Scan for the cell matching the given text and deliver its (x, y) coordinate at center. 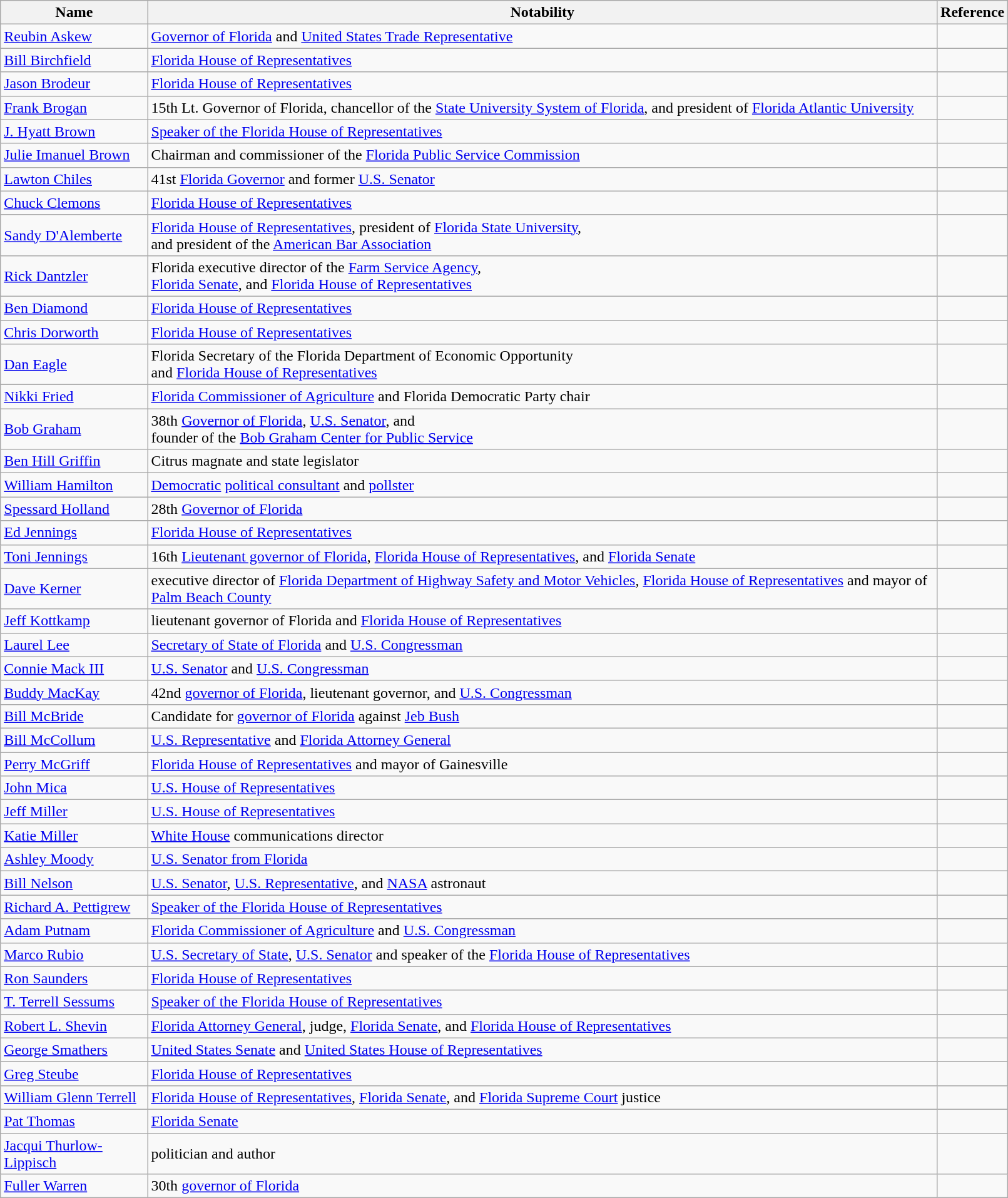
U.S. Senator from Florida (542, 859)
Adam Putnam (74, 931)
Perry McGriff (74, 764)
Florida Commissioner of Agriculture and Florida Democratic Party chair (542, 397)
Bill Nelson (74, 883)
William Glenn Terrell (74, 1097)
Richard A. Pettigrew (74, 907)
Florida House of Representatives, president of Florida State University,and president of the American Bar Association (542, 235)
Robert L. Shevin (74, 1026)
Julie Imanuel Brown (74, 155)
Chris Dorworth (74, 332)
Dan Eagle (74, 364)
Marco Rubio (74, 955)
Fuller Warren (74, 1186)
Secretary of State of Florida and U.S. Congressman (542, 645)
Florida executive director of the Farm Service Agency,Florida Senate, and Florida House of Representatives (542, 275)
Reference (972, 13)
Chairman and commissioner of the Florida Public Service Commission (542, 155)
Ron Saunders (74, 978)
42nd governor of Florida, lieutenant governor, and U.S. Congressman (542, 692)
Bill Birchfield (74, 60)
41st Florida Governor and former U.S. Senator (542, 179)
T. Terrell Sessums (74, 1002)
Florida Attorney General, judge, Florida Senate, and Florida House of Representatives (542, 1026)
Candidate for governor of Florida against Jeb Bush (542, 716)
White House communications director (542, 836)
Florida Secretary of the Florida Department of Economic Opportunityand Florida House of Representatives (542, 364)
Pat Thomas (74, 1121)
Florida Commissioner of Agriculture and U.S. Congressman (542, 931)
Sandy D'Alemberte (74, 235)
Toni Jennings (74, 556)
lieutenant governor of Florida and Florida House of Representatives (542, 621)
16th Lieutenant governor of Florida, Florida House of Representatives, and Florida Senate (542, 556)
30th governor of Florida (542, 1186)
15th Lt. Governor of Florida, chancellor of the State University System of Florida, and president of Florida Atlantic University (542, 108)
William Hamilton (74, 485)
28th Governor of Florida (542, 509)
United States Senate and United States House of Representatives (542, 1050)
executive director of Florida Department of Highway Safety and Motor Vehicles, Florida House of Representatives and mayor of Palm Beach County (542, 588)
U.S. Senator, U.S. Representative, and NASA astronaut (542, 883)
Rick Dantzler (74, 275)
Jeff Miller (74, 812)
George Smathers (74, 1050)
38th Governor of Florida, U.S. Senator, andfounder of the Bob Graham Center for Public Service (542, 429)
Name (74, 13)
U.S. Senator and U.S. Congressman (542, 668)
Citrus magnate and state legislator (542, 461)
Notability (542, 13)
Nikki Fried (74, 397)
Ed Jennings (74, 533)
Buddy MacKay (74, 692)
Ashley Moody (74, 859)
Connie Mack III (74, 668)
Democratic political consultant and pollster (542, 485)
Jeff Kottkamp (74, 621)
Ben Diamond (74, 308)
Bob Graham (74, 429)
Katie Miller (74, 836)
U.S. Secretary of State, U.S. Senator and speaker of the Florida House of Representatives (542, 955)
Reubin Askew (74, 36)
Spessard Holland (74, 509)
Florida House of Representatives and mayor of Gainesville (542, 764)
John Mica (74, 788)
Greg Steube (74, 1073)
Chuck Clemons (74, 203)
Jason Brodeur (74, 84)
J. Hyatt Brown (74, 131)
Florida Senate (542, 1121)
Laurel Lee (74, 645)
Dave Kerner (74, 588)
Frank Brogan (74, 108)
Governor of Florida and United States Trade Representative (542, 36)
Lawton Chiles (74, 179)
U.S. Representative and Florida Attorney General (542, 740)
Bill McBride (74, 716)
politician and author (542, 1153)
Jacqui Thurlow-Lippisch (74, 1153)
Florida House of Representatives, Florida Senate, and Florida Supreme Court justice (542, 1097)
Bill McCollum (74, 740)
Ben Hill Griffin (74, 461)
